For the text-containing cell, return its midpoint in [X, Y] coordinate format. 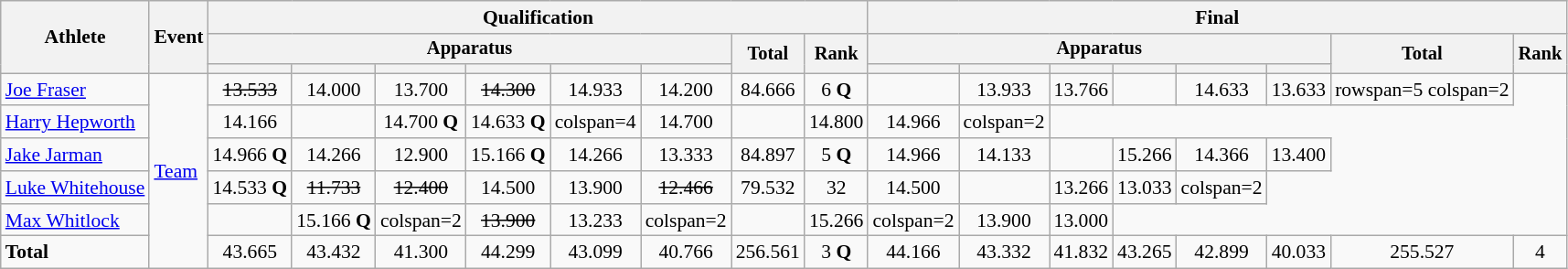
84.666 [768, 90]
84.897 [768, 155]
13.533 [250, 90]
12.900 [421, 155]
79.532 [768, 188]
13.933 [1004, 90]
40.033 [1298, 253]
colspan=4 [596, 123]
Harry Hepworth [75, 123]
43.332 [1004, 253]
32 [836, 188]
42.899 [1221, 253]
14.800 [836, 123]
14.166 [250, 123]
5 Q [836, 155]
13.400 [1298, 155]
Athlete [75, 37]
13.700 [421, 90]
14.633 Q [508, 123]
14.700 [686, 123]
12.400 [421, 188]
43.265 [1145, 253]
Qualification [538, 17]
6 Q [836, 90]
14.000 [334, 90]
Joe Fraser [75, 90]
14.700 Q [421, 123]
12.466 [686, 188]
13.333 [686, 155]
14.966 Q [250, 155]
13.766 [1081, 90]
14.366 [1221, 155]
41.832 [1081, 253]
14.533 Q [250, 188]
14.633 [1221, 90]
4 [1541, 253]
43.665 [250, 253]
Max Whitlock [75, 221]
13.000 [1081, 221]
13.033 [1145, 188]
44.166 [912, 253]
Jake Jarman [75, 155]
13.266 [1081, 188]
14.200 [686, 90]
Final [1217, 17]
14.933 [596, 90]
255.527 [1423, 253]
41.300 [421, 253]
44.299 [508, 253]
11.733 [334, 188]
Team [178, 171]
43.432 [334, 253]
40.766 [686, 253]
13.633 [1298, 90]
rowspan=5 colspan=2 [1423, 90]
13.233 [596, 221]
43.099 [596, 253]
Event [178, 37]
256.561 [768, 253]
14.133 [1004, 155]
3 Q [836, 253]
Luke Whitehouse [75, 188]
14.300 [508, 90]
